Extract the (X, Y) coordinate from the center of the cell holding the provided text.  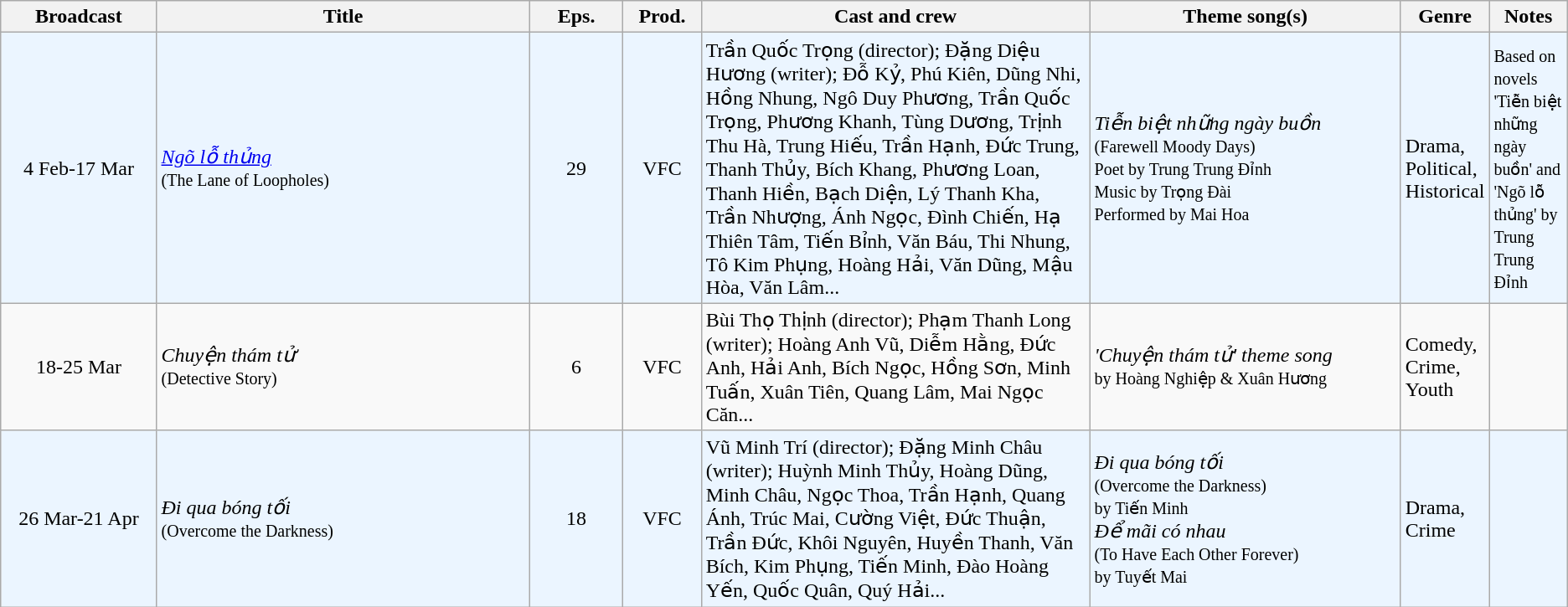
Cast and crew (895, 17)
Broadcast (79, 17)
4 Feb-17 Mar (79, 167)
Đi qua bóng tối (Overcome the Darkness) (343, 519)
6 (576, 367)
Notes (1528, 17)
'Chuyện thám tử' theme songby Hoàng Nghiệp & Xuân Hương (1245, 367)
Comedy, Crime, Youth (1445, 367)
Ngõ lỗ thủng (The Lane of Loopholes) (343, 167)
Drama, Crime (1445, 519)
18 (576, 519)
26 Mar-21 Apr (79, 519)
Eps. (576, 17)
29 (576, 167)
Theme song(s) (1245, 17)
Đi qua bóng tối (Overcome the Darkness)by Tiến MinhĐể mãi có nhau (To Have Each Other Forever)by Tuyết Mai (1245, 519)
Drama, Political, Historical (1445, 167)
Chuyện thám tử (Detective Story) (343, 367)
Genre (1445, 17)
Tiễn biệt những ngày buồn (Farewell Moody Days)Poet by Trung Trung ĐỉnhMusic by Trọng ĐàiPerformed by Mai Hoa (1245, 167)
Title (343, 17)
18-25 Mar (79, 367)
Based on novels 'Tiễn biệt những ngày buồn' and 'Ngõ lỗ thủng' by Trung Trung Đỉnh (1528, 167)
Prod. (662, 17)
